Find where the given text appears and provide that cell's center as (x, y) coordinate. 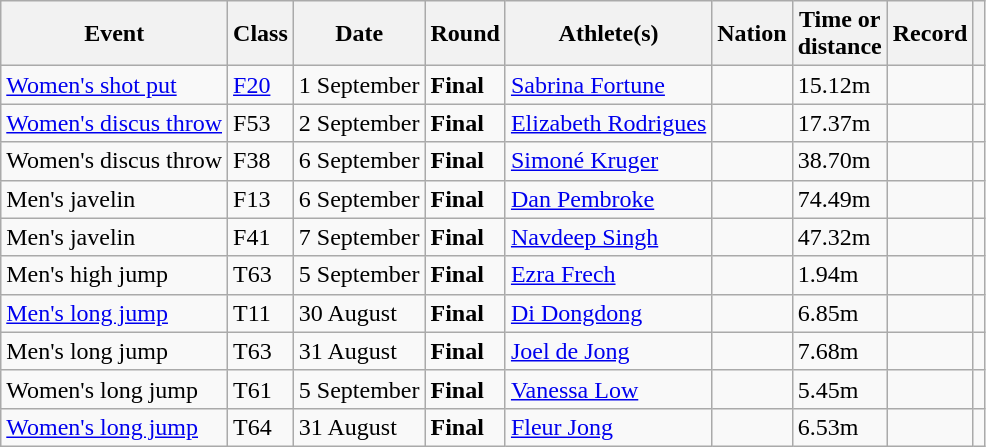
Sabrina Fortune (608, 85)
74.49m (840, 199)
Dan Pembroke (608, 199)
38.70m (840, 161)
47.32m (840, 237)
Round (465, 34)
Athlete(s) (608, 34)
F20 (261, 85)
Nation (752, 34)
Date (359, 34)
T64 (261, 427)
Fleur Jong (608, 427)
17.37m (840, 123)
5.45m (840, 389)
7 September (359, 237)
Class (261, 34)
Event (114, 34)
1.94m (840, 275)
6.85m (840, 313)
Di Dongdong (608, 313)
Time ordistance (840, 34)
Men's high jump (114, 275)
Elizabeth Rodrigues (608, 123)
1 September (359, 85)
7.68m (840, 351)
Ezra Frech (608, 275)
6.53m (840, 427)
F41 (261, 237)
Navdeep Singh (608, 237)
T11 (261, 313)
Record (930, 34)
F13 (261, 199)
F53 (261, 123)
2 September (359, 123)
Simoné Kruger (608, 161)
T61 (261, 389)
Joel de Jong (608, 351)
15.12m (840, 85)
F38 (261, 161)
30 August (359, 313)
Women's shot put (114, 85)
Vanessa Low (608, 389)
